Return the [x, y] coordinate for the center point of the cell that contains the specified text.  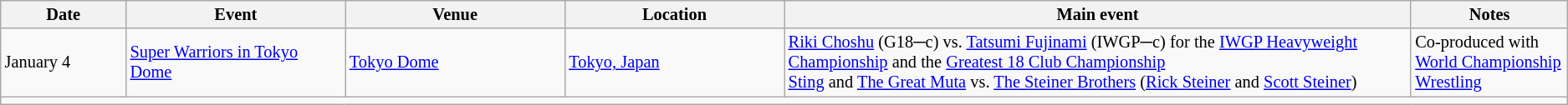
Tokyo, Japan [674, 62]
Event [236, 14]
Super Warriors in Tokyo Dome [236, 62]
January 4 [64, 62]
Notes [1489, 14]
Tokyo Dome [455, 62]
Main event [1098, 14]
Date [64, 14]
Venue [455, 14]
Co-produced with World Championship Wrestling [1489, 62]
Location [674, 14]
